Identify which cell holds the provided text, then report its [x, y] central coordinate. 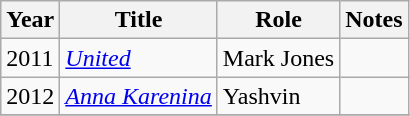
2011 [30, 58]
2012 [30, 96]
United [139, 58]
Title [139, 20]
Mark Jones [278, 58]
Yashvin [278, 96]
Notes [374, 20]
Anna Karenina [139, 96]
Year [30, 20]
Role [278, 20]
